Determine the [x, y] coordinate at the center of the cell enclosing the given text.  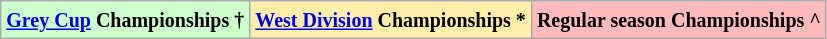
West Division Championships * [391, 20]
Grey Cup Championships † [126, 20]
Regular season Championships ^ [678, 20]
